From the cell containing the given text, extract its center point as [X, Y] coordinate. 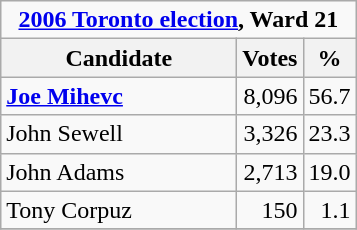
Joe Mihevc [119, 96]
150 [270, 210]
56.7 [330, 96]
8,096 [270, 96]
2006 Toronto election, Ward 21 [178, 20]
2,713 [270, 172]
John Sewell [119, 134]
Votes [270, 58]
3,326 [270, 134]
1.1 [330, 210]
23.3 [330, 134]
Candidate [119, 58]
% [330, 58]
Tony Corpuz [119, 210]
19.0 [330, 172]
John Adams [119, 172]
